Search for the cell housing the specified text and yield its (x, y) center coordinate. 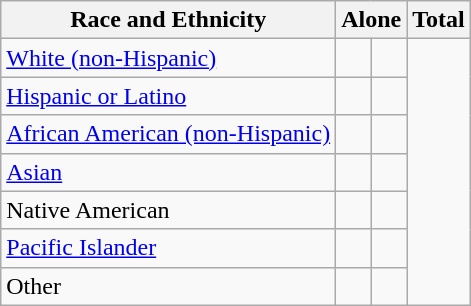
White (non-Hispanic) (168, 58)
Other (168, 286)
Alone (372, 20)
Asian (168, 172)
Pacific Islander (168, 248)
Total (439, 20)
African American (non-Hispanic) (168, 134)
Hispanic or Latino (168, 96)
Native American (168, 210)
Race and Ethnicity (168, 20)
